Output the (X, Y) coordinate of the center of the cell containing the given text.  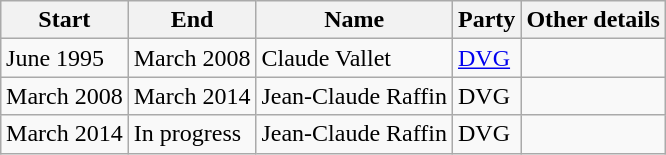
Start (65, 20)
End (192, 20)
Other details (594, 20)
In progress (192, 134)
June 1995 (65, 58)
Party (487, 20)
Name (354, 20)
Claude Vallet (354, 58)
